Identify which cell holds the provided text, then report its [x, y] central coordinate. 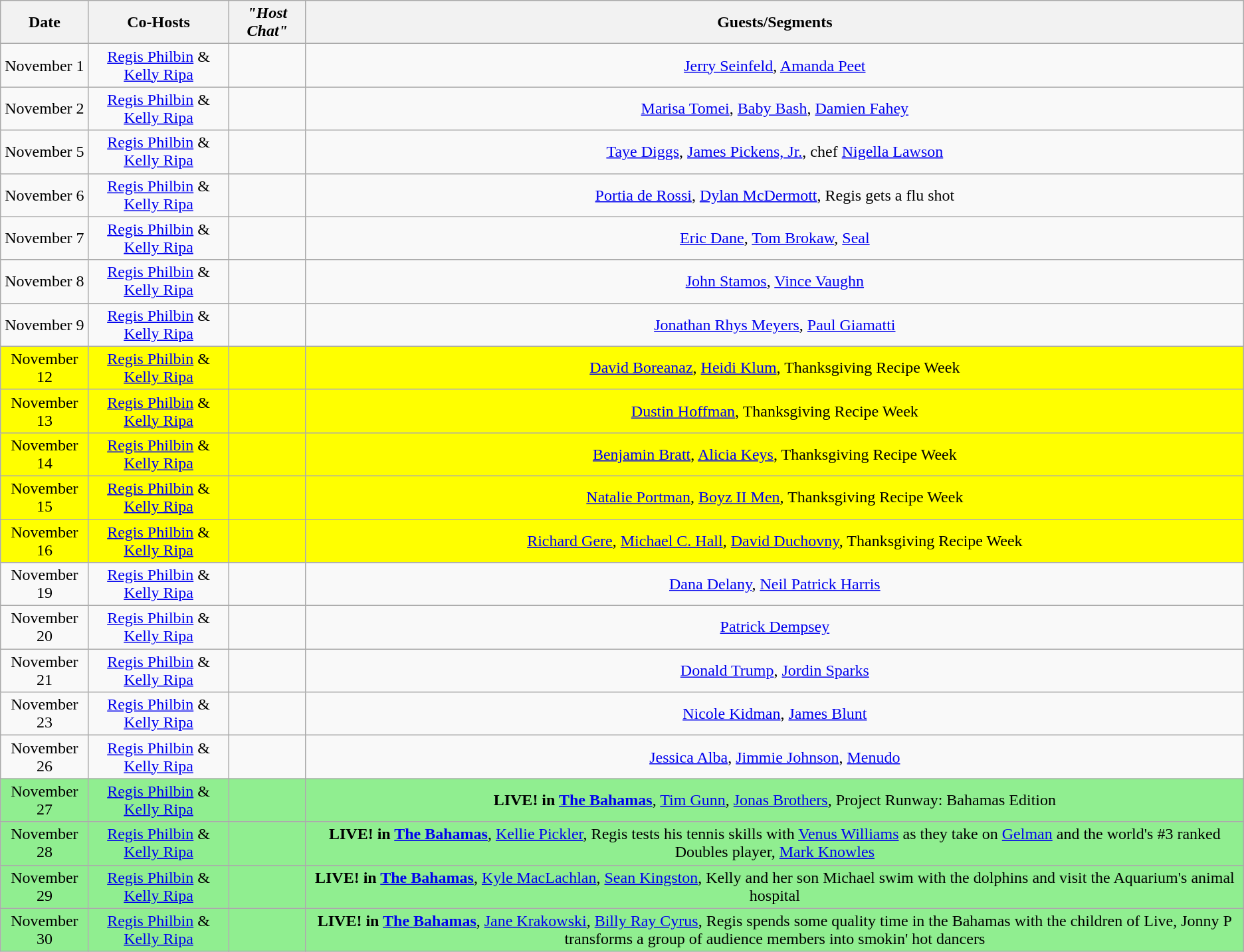
Richard Gere, Michael C. Hall, David Duchovny, Thanksgiving Recipe Week [775, 541]
November 30 [45, 930]
Jerry Seinfeld, Amanda Peet [775, 65]
Taye Diggs, James Pickens, Jr., chef Nigella Lawson [775, 151]
Guests/Segments [775, 23]
Eric Dane, Tom Brokaw, Seal [775, 238]
Benjamin Bratt, Alicia Keys, Thanksgiving Recipe Week [775, 454]
November 29 [45, 886]
John Stamos, Vince Vaughn [775, 282]
November 21 [45, 671]
Jessica Alba, Jimmie Johnson, Menudo [775, 757]
Patrick Dempsey [775, 627]
November 19 [45, 585]
Natalie Portman, Boyz II Men, Thanksgiving Recipe Week [775, 497]
November 1 [45, 65]
November 9 [45, 324]
November 2 [45, 109]
November 6 [45, 195]
Date [45, 23]
Nicole Kidman, James Blunt [775, 714]
November 16 [45, 541]
November 28 [45, 844]
LIVE! in The Bahamas, Kyle MacLachlan, Sean Kingston, Kelly and her son Michael swim with the dolphins and visit the Aquarium's animal hospital [775, 886]
Dustin Hoffman, Thanksgiving Recipe Week [775, 411]
LIVE! in The Bahamas, Tim Gunn, Jonas Brothers, Project Runway: Bahamas Edition [775, 800]
Dana Delany, Neil Patrick Harris [775, 585]
November 8 [45, 282]
November 15 [45, 497]
November 5 [45, 151]
November 23 [45, 714]
November 7 [45, 238]
Portia de Rossi, Dylan McDermott, Regis gets a flu shot [775, 195]
November 14 [45, 454]
David Boreanaz, Heidi Klum, Thanksgiving Recipe Week [775, 368]
Donald Trump, Jordin Sparks [775, 671]
Jonathan Rhys Meyers, Paul Giamatti [775, 324]
Marisa Tomei, Baby Bash, Damien Fahey [775, 109]
November 27 [45, 800]
November 20 [45, 627]
Co-Hosts [158, 23]
November 13 [45, 411]
November 12 [45, 368]
"Host Chat" [267, 23]
November 26 [45, 757]
